Scan for the cell matching the given text and deliver its [X, Y] coordinate at center. 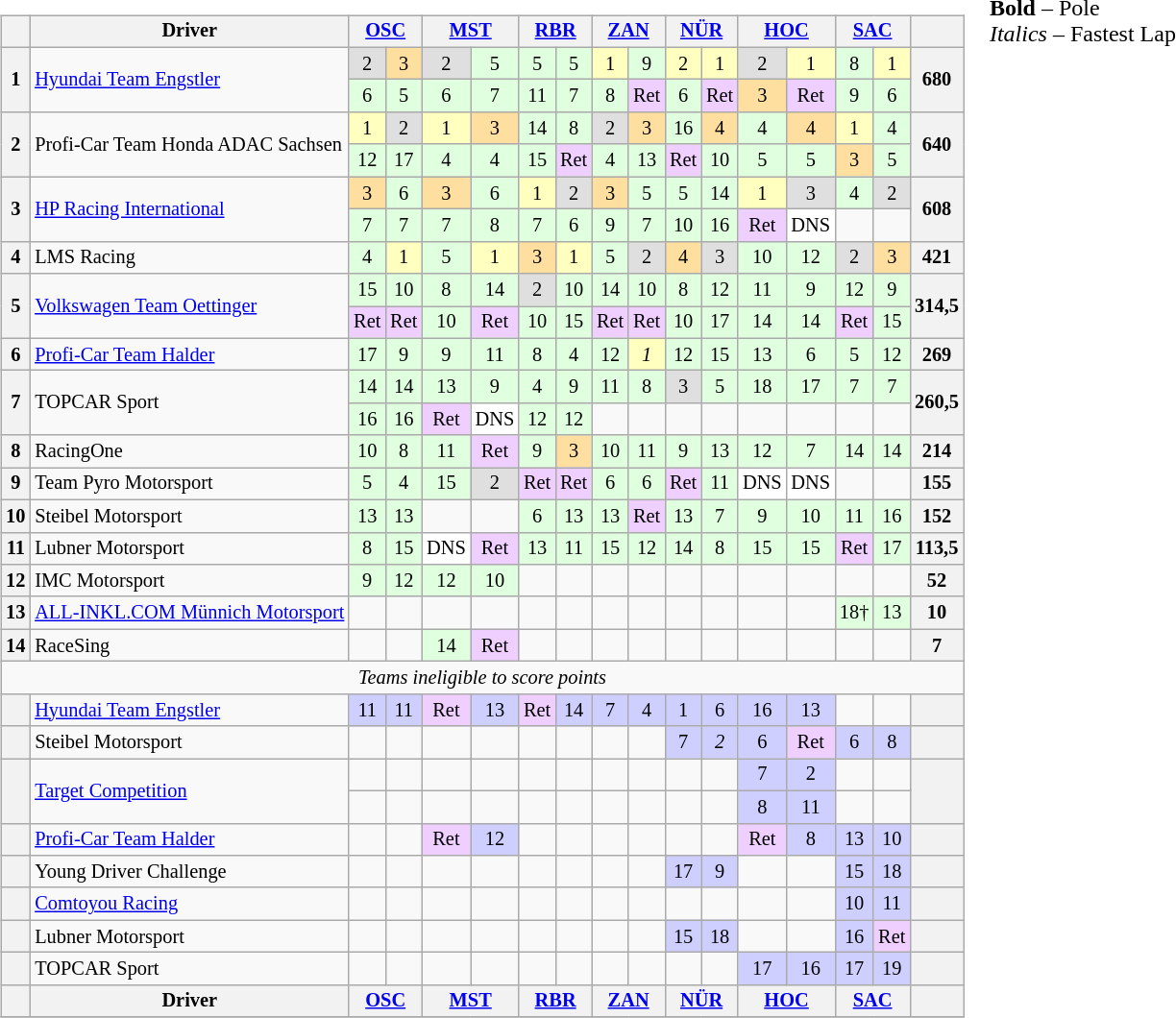
RacingOne [189, 451]
HP Racing International [189, 209]
260,5 [937, 403]
113,5 [937, 548]
Team Pyro Motorsport [189, 484]
Volkswagen Team Oettinger [189, 305]
314,5 [937, 305]
155 [937, 484]
18† [854, 613]
608 [937, 209]
Teams ineligible to score points [482, 678]
19 [892, 969]
IMC Motorsport [189, 581]
Profi-Car Team Honda ADAC Sachsen [189, 144]
214 [937, 451]
RaceSing [189, 645]
640 [937, 144]
52 [937, 581]
152 [937, 516]
269 [937, 354]
Target Competition [189, 791]
LMS Racing [189, 257]
Comtoyou Racing [189, 904]
421 [937, 257]
Young Driver Challenge [189, 872]
ALL-INKL.COM Münnich Motorsport [189, 613]
680 [937, 79]
